Determine the (x, y) coordinate at the center of the cell enclosing the given text.  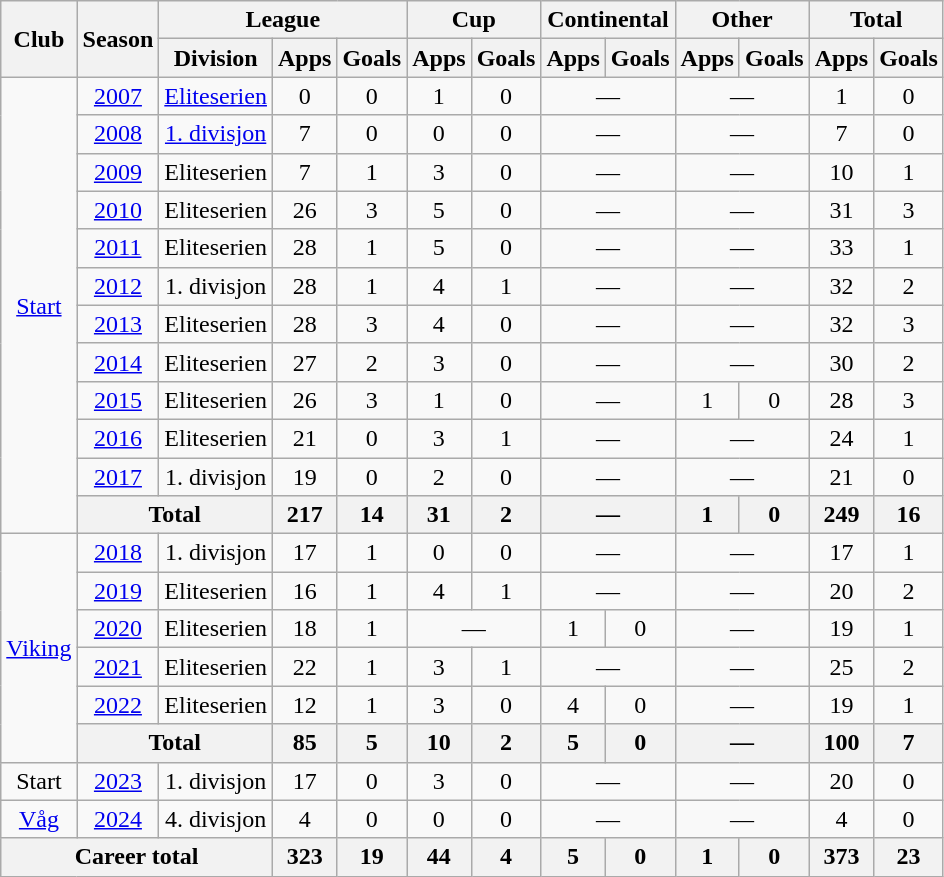
2024 (118, 819)
2011 (118, 248)
2015 (118, 400)
2018 (118, 553)
League (283, 20)
217 (304, 515)
2012 (118, 286)
2019 (118, 591)
24 (841, 438)
44 (439, 857)
Other (742, 20)
14 (372, 515)
2014 (118, 362)
25 (841, 667)
4. divisjon (216, 819)
2010 (118, 210)
2013 (118, 324)
22 (304, 667)
2016 (118, 438)
2023 (118, 781)
Season (118, 39)
2022 (118, 705)
Viking (39, 648)
Continental (608, 20)
Våg (39, 819)
249 (841, 515)
2020 (118, 629)
30 (841, 362)
373 (841, 857)
100 (841, 743)
18 (304, 629)
2007 (118, 96)
2021 (118, 667)
33 (841, 248)
323 (304, 857)
12 (304, 705)
23 (909, 857)
85 (304, 743)
Cup (474, 20)
2017 (118, 477)
2009 (118, 172)
27 (304, 362)
Club (39, 39)
Division (216, 58)
2008 (118, 134)
Career total (137, 857)
